Search for the cell housing the specified text and yield its (x, y) center coordinate. 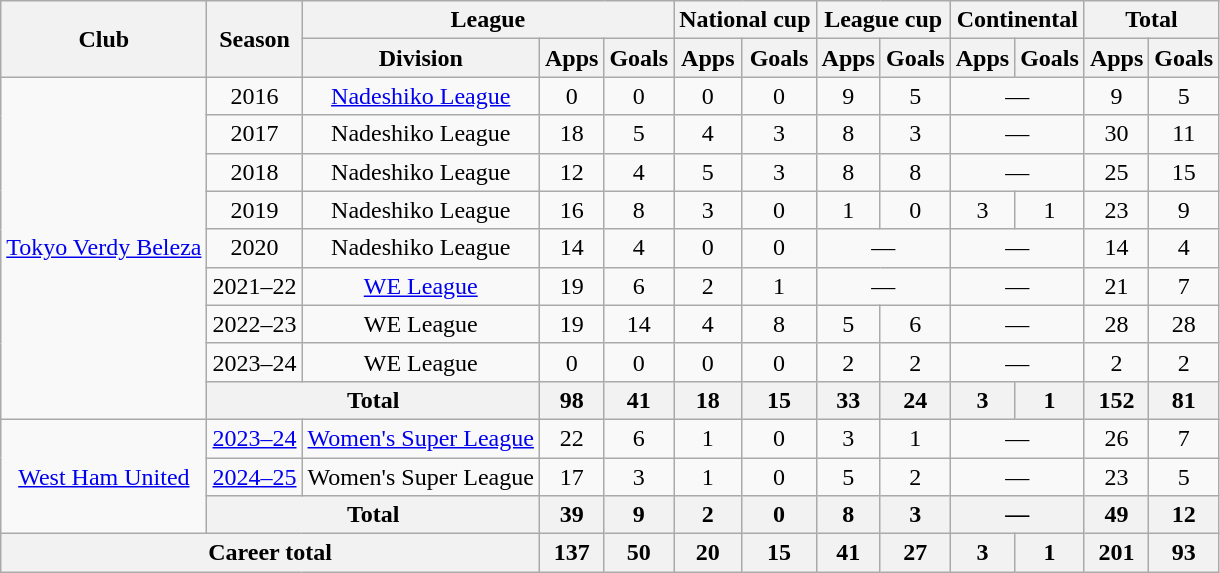
2017 (254, 134)
2016 (254, 96)
Club (104, 39)
2024–25 (254, 477)
National cup (745, 20)
2021–22 (254, 286)
26 (1116, 438)
17 (571, 477)
33 (848, 400)
16 (571, 210)
30 (1116, 134)
Tokyo Verdy Beleza (104, 248)
11 (1184, 134)
Season (254, 39)
Division (420, 58)
49 (1116, 515)
21 (1116, 286)
2018 (254, 172)
2020 (254, 248)
League cup (883, 20)
Continental (1017, 20)
39 (571, 515)
98 (571, 400)
20 (708, 553)
201 (1116, 553)
24 (915, 400)
93 (1184, 553)
152 (1116, 400)
50 (639, 553)
27 (915, 553)
West Ham United (104, 476)
137 (571, 553)
League (488, 20)
25 (1116, 172)
Career total (270, 553)
81 (1184, 400)
2022–23 (254, 324)
2019 (254, 210)
22 (571, 438)
